Pinpoint the cell where the given text exists, returning its (X, Y) midpoint coordinate. 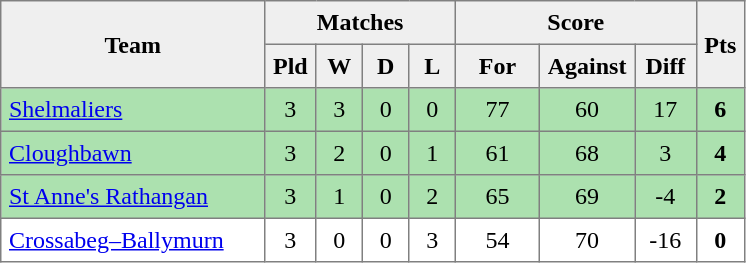
Pld (290, 66)
St Anne's Rathangan (133, 197)
Shelmaliers (133, 110)
65 (497, 197)
Team (133, 44)
Crossabeg–Ballymurn (133, 240)
W (339, 66)
Matches (360, 23)
Cloughbawn (133, 153)
68 (586, 153)
69 (586, 197)
Diff (666, 66)
For (497, 66)
60 (586, 110)
-4 (666, 197)
-16 (666, 240)
Score (576, 23)
17 (666, 110)
4 (720, 153)
L (432, 66)
61 (497, 153)
D (385, 66)
Pts (720, 44)
70 (586, 240)
Against (586, 66)
54 (497, 240)
77 (497, 110)
6 (720, 110)
